Provide the [x, y] coordinate of the cell's center where the given text is located.  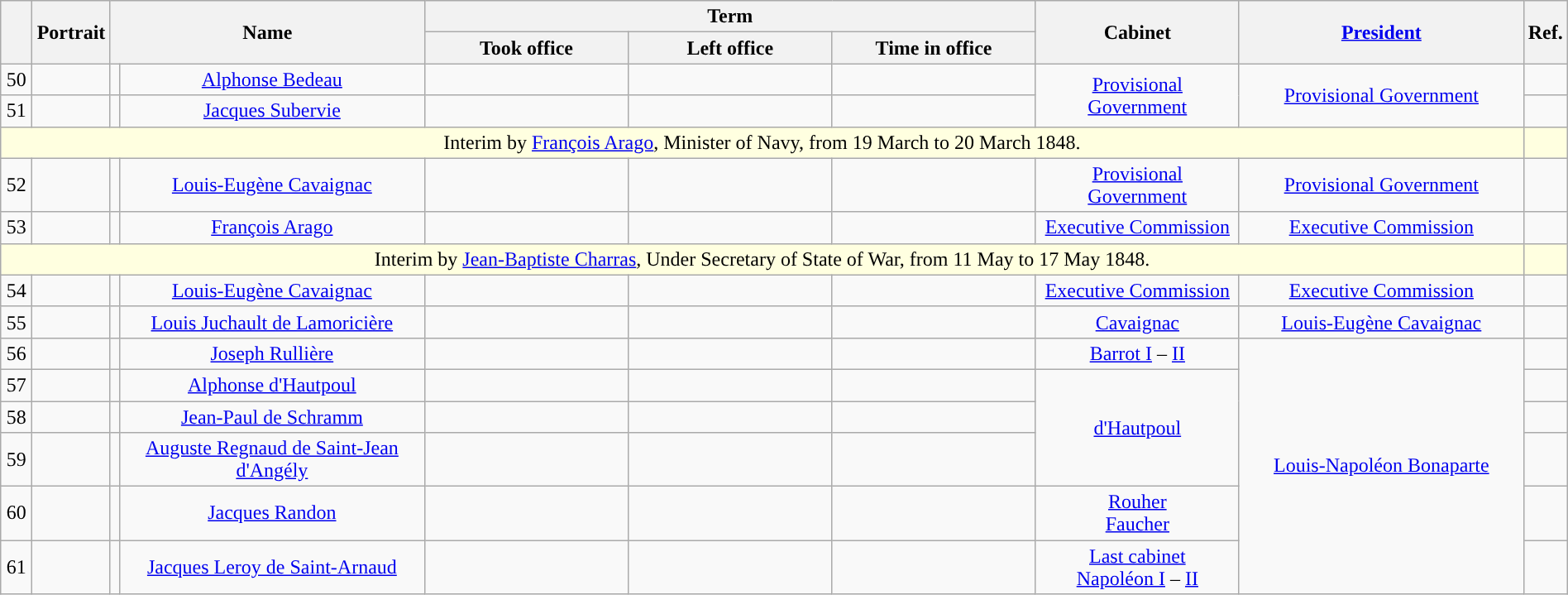
Alphonse d'Hautpoul [271, 385]
Barrot I – II [1137, 353]
RouherFaucher [1137, 513]
Portrait [71, 32]
Term [729, 17]
Alphonse Bedeau [271, 79]
Louis-Napoléon Bonaparte [1381, 465]
Joseph Rullière [271, 353]
61 [17, 568]
Ref. [1545, 32]
55 [17, 322]
59 [17, 460]
Jacques Subervie [271, 111]
51 [17, 111]
Time in office [934, 48]
François Arago [271, 228]
Took office [526, 48]
d'Hautpoul [1137, 427]
Cavaignac [1137, 322]
Left office [730, 48]
Jacques Leroy de Saint-Arnaud [271, 568]
57 [17, 385]
Name [267, 32]
Last cabinetNapoléon I – II [1137, 568]
58 [17, 416]
53 [17, 228]
Louis Juchault de Lamoricière [271, 322]
Cabinet [1137, 32]
Interim by François Arago, Minister of Navy, from 19 March to 20 March 1848. [762, 142]
Auguste Regnaud de Saint-Jean d'Angély [271, 460]
52 [17, 185]
Jean-Paul de Schramm [271, 416]
Interim by Jean-Baptiste Charras, Under Secretary of State of War, from 11 May to 17 May 1848. [762, 259]
60 [17, 513]
50 [17, 79]
54 [17, 290]
Jacques Randon [271, 513]
56 [17, 353]
President [1381, 32]
